Pinpoint the cell where the given text exists, returning its [x, y] midpoint coordinate. 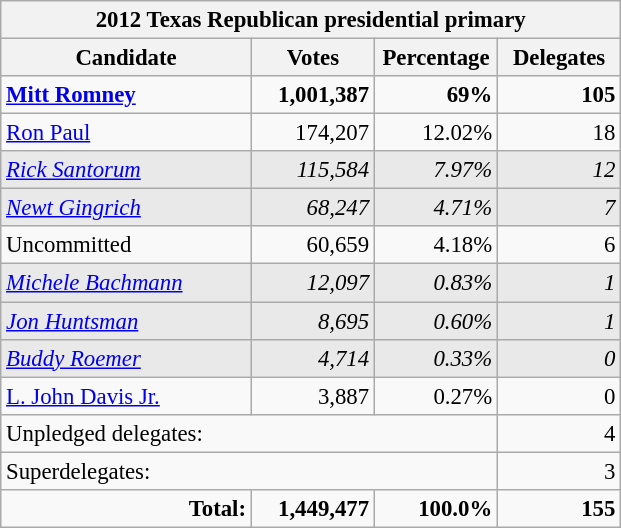
18 [560, 133]
60,659 [312, 245]
Jon Huntsman [126, 321]
68,247 [312, 208]
105 [560, 95]
1,001,387 [312, 95]
4,714 [312, 358]
0.60% [436, 321]
Mitt Romney [126, 95]
3 [560, 471]
12.02% [436, 133]
Newt Gingrich [126, 208]
4.18% [436, 245]
3,887 [312, 396]
Buddy Roemer [126, 358]
Michele Bachmann [126, 283]
7 [560, 208]
Rick Santorum [126, 170]
4 [560, 433]
Percentage [436, 58]
Total: [126, 509]
69% [436, 95]
Superdelegates: [250, 471]
115,584 [312, 170]
12 [560, 170]
0.27% [436, 396]
Candidate [126, 58]
Votes [312, 58]
8,695 [312, 321]
12,097 [312, 283]
1,449,477 [312, 509]
0.83% [436, 283]
100.0% [436, 509]
Uncommitted [126, 245]
4.71% [436, 208]
Ron Paul [126, 133]
Unpledged delegates: [250, 433]
2012 Texas Republican presidential primary [311, 20]
Delegates [560, 58]
155 [560, 509]
L. John Davis Jr. [126, 396]
6 [560, 245]
174,207 [312, 133]
0.33% [436, 358]
7.97% [436, 170]
